Pinpoint the cell where the given text exists, returning its [X, Y] midpoint coordinate. 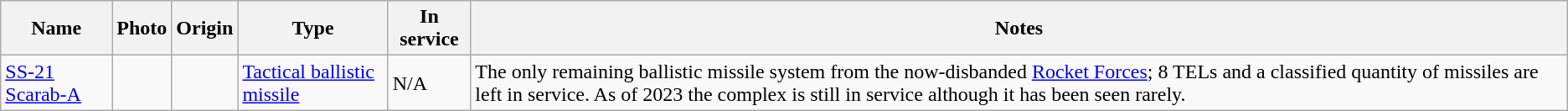
N/A [429, 82]
SS-21 Scarab-A [57, 82]
Photo [142, 29]
Type [313, 29]
Tactical ballistic missile [313, 82]
Name [57, 29]
Notes [1019, 29]
In service [429, 29]
Origin [204, 29]
